Return [x, y] of the center of cell containing provided text 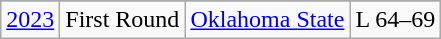
First Round [122, 20]
2023 [30, 20]
Oklahoma State [268, 20]
L 64–69 [396, 20]
